Identify which cell holds the provided text, then report its (X, Y) central coordinate. 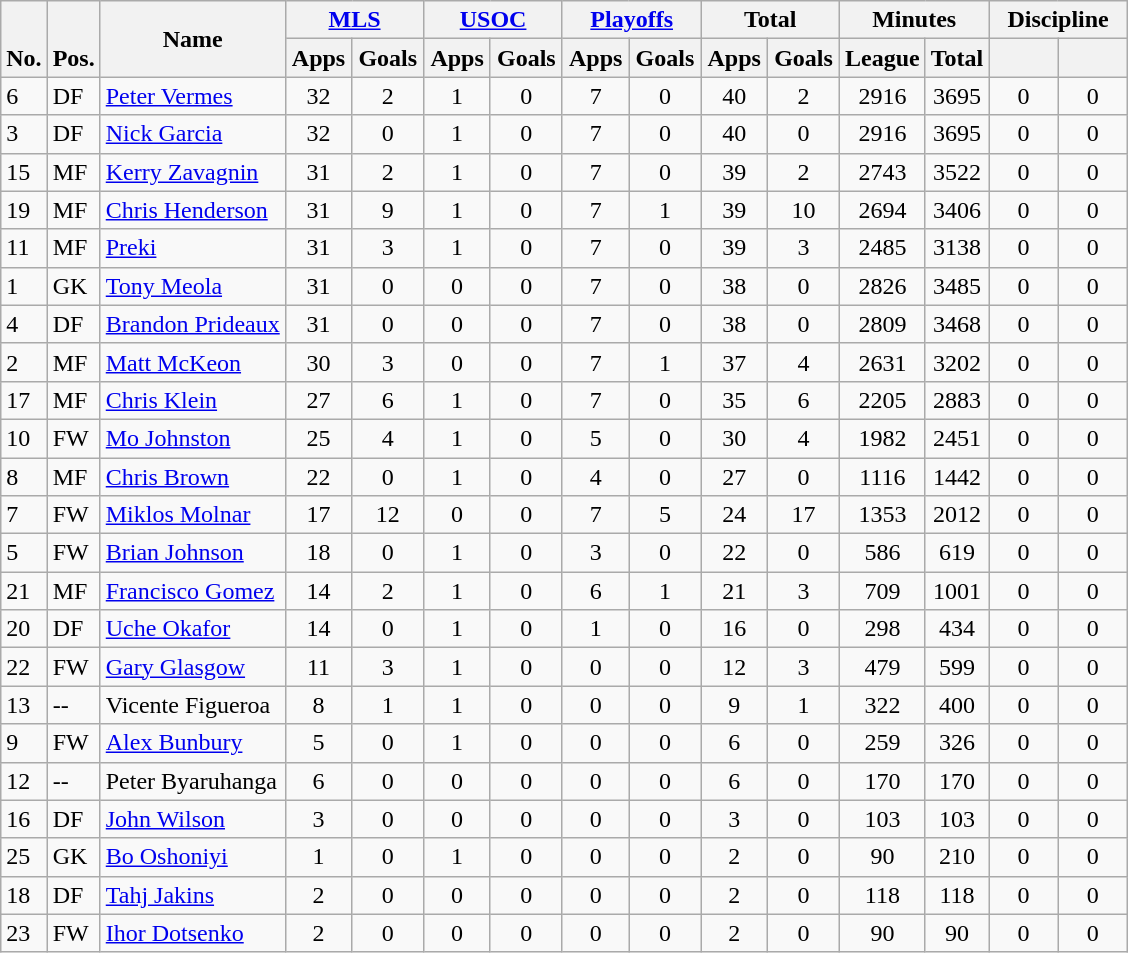
Bo Oshoniyi (192, 857)
3522 (957, 172)
400 (957, 705)
1353 (883, 515)
Brian Johnson (192, 553)
3406 (957, 210)
3485 (957, 286)
Chris Klein (192, 400)
1442 (957, 477)
Tony Meola (192, 286)
2743 (883, 172)
Ihor Dotsenko (192, 933)
15 (24, 172)
35 (734, 400)
Nick Garcia (192, 134)
326 (957, 743)
2012 (957, 515)
2205 (883, 400)
Gary Glasgow (192, 667)
2826 (883, 286)
298 (883, 629)
434 (957, 629)
1982 (883, 438)
League (883, 58)
Preki (192, 248)
619 (957, 553)
19 (24, 210)
Pos. (74, 39)
Playoffs (632, 20)
Uche Okafor (192, 629)
John Wilson (192, 819)
37 (734, 362)
Alex Bunbury (192, 743)
23 (24, 933)
2694 (883, 210)
2485 (883, 248)
586 (883, 553)
Chris Henderson (192, 210)
Miklos Molnar (192, 515)
Peter Byaruhanga (192, 781)
No. (24, 39)
Tahj Jakins (192, 895)
USOC (494, 20)
Matt McKeon (192, 362)
Vicente Figueroa (192, 705)
Francisco Gomez (192, 591)
599 (957, 667)
Minutes (914, 20)
24 (734, 515)
2883 (957, 400)
2451 (957, 438)
Kerry Zavagnin (192, 172)
210 (957, 857)
1001 (957, 591)
13 (24, 705)
3138 (957, 248)
1116 (883, 477)
479 (883, 667)
259 (883, 743)
Discipline (1058, 20)
Name (192, 39)
3202 (957, 362)
Peter Vermes (192, 96)
MLS (354, 20)
20 (24, 629)
Chris Brown (192, 477)
Mo Johnston (192, 438)
3468 (957, 324)
709 (883, 591)
2631 (883, 362)
322 (883, 705)
Brandon Prideaux (192, 324)
2809 (883, 324)
